For the text-containing cell, return its midpoint in (X, Y) coordinate format. 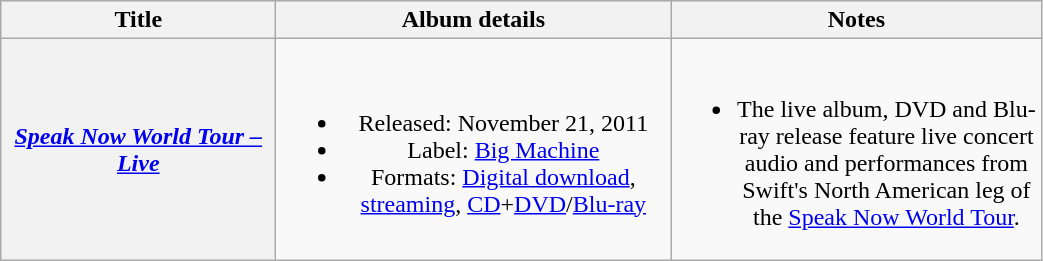
Album details (474, 20)
Notes (856, 20)
Released: November 21, 2011Label: Big MachineFormats: Digital download, streaming, CD+DVD/Blu-ray (474, 150)
Title (138, 20)
The live album, DVD and Blu-ray release feature live concert audio and performances from Swift's North American leg of the Speak Now World Tour. (856, 150)
Speak Now World Tour – Live (138, 150)
